From the cell containing the given text, extract its center point as (X, Y) coordinate. 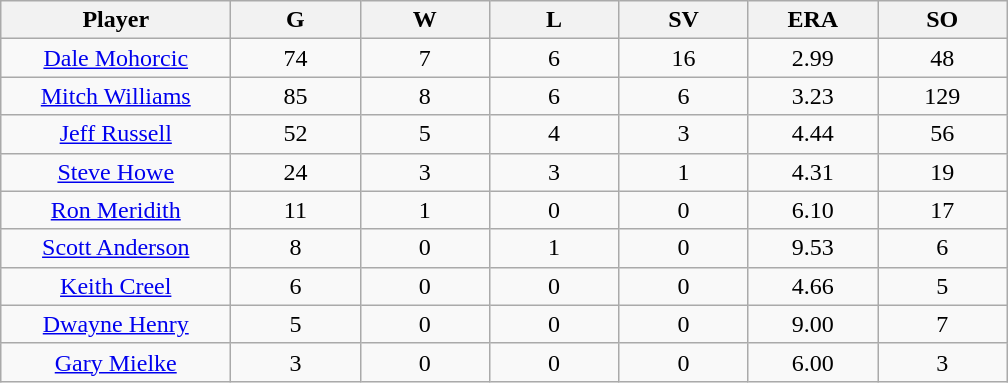
16 (684, 58)
56 (942, 134)
L (554, 20)
Dale Mohorcic (116, 58)
Dwayne Henry (116, 324)
129 (942, 96)
G (296, 20)
Gary Mielke (116, 362)
24 (296, 172)
Steve Howe (116, 172)
W (424, 20)
85 (296, 96)
74 (296, 58)
9.00 (812, 324)
Jeff Russell (116, 134)
52 (296, 134)
4.44 (812, 134)
4.31 (812, 172)
2.99 (812, 58)
3.23 (812, 96)
4.66 (812, 286)
Keith Creel (116, 286)
SV (684, 20)
ERA (812, 20)
19 (942, 172)
Scott Anderson (116, 248)
17 (942, 210)
Ron Meridith (116, 210)
4 (554, 134)
6.10 (812, 210)
Mitch Williams (116, 96)
48 (942, 58)
SO (942, 20)
6.00 (812, 362)
11 (296, 210)
Player (116, 20)
9.53 (812, 248)
